Locate the cell with the specified text and output its (x, y) center coordinate. 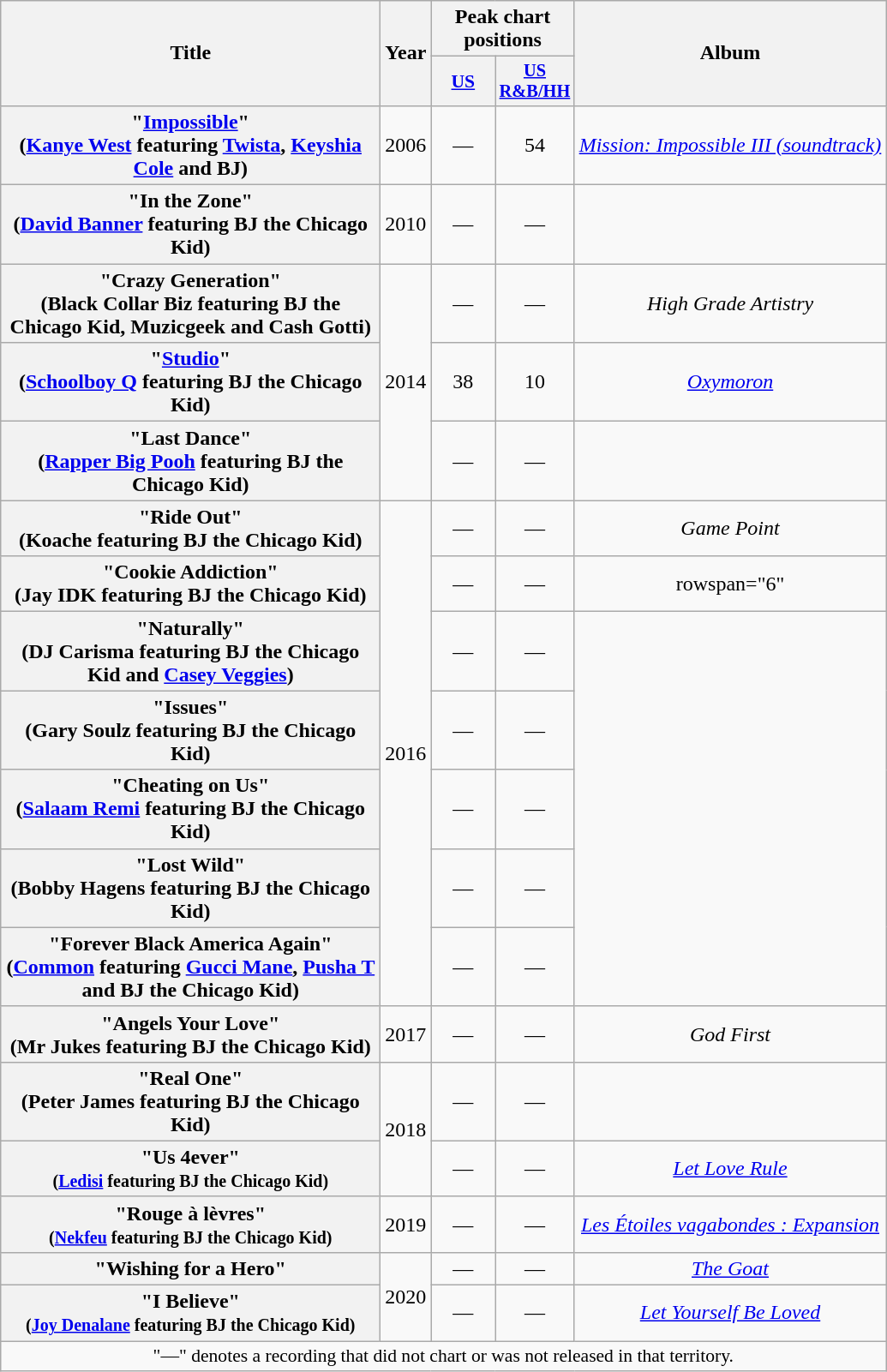
"—" denotes a recording that did not chart or was not released in that territory. (444, 1357)
2019 (406, 1224)
"Lost Wild"(Bobby Hagens featuring BJ the Chicago Kid) (190, 888)
The Goat (730, 1268)
2016 (406, 753)
"Impossible"(Kanye West featuring Twista, Keyshia Cole and BJ) (190, 145)
Album (730, 53)
38 (463, 382)
USR&B/HH (535, 81)
"Issues"(Gary Soulz featuring BJ the Chicago Kid) (190, 730)
God First (730, 1033)
"Ride Out"(Koache featuring BJ the Chicago Kid) (190, 528)
2020 (406, 1296)
Oxymoron (730, 382)
"Forever Black America Again"(Common featuring Gucci Mane, Pusha T and BJ the Chicago Kid) (190, 967)
Game Point (730, 528)
2017 (406, 1033)
2006 (406, 145)
"I Believe" (Joy Denalane featuring BJ the Chicago Kid) (190, 1313)
Title (190, 53)
Year (406, 53)
"Angels Your Love"(Mr Jukes featuring BJ the Chicago Kid) (190, 1033)
Les Étoiles vagabondes : Expansion (730, 1224)
2014 (406, 382)
Let Yourself Be Loved (730, 1313)
"In the Zone"(David Banner featuring BJ the Chicago Kid) (190, 225)
"Wishing for a Hero" (190, 1268)
"Us 4ever" (Ledisi featuring BJ the Chicago Kid) (190, 1169)
Mission: Impossible III (soundtrack) (730, 145)
10 (535, 382)
2010 (406, 225)
"Rouge à lèvres" (Nekfeu featuring BJ the Chicago Kid) (190, 1224)
Let Love Rule (730, 1169)
"Last Dance"(Rapper Big Pooh featuring BJ the Chicago Kid) (190, 461)
"Cheating on Us"(Salaam Remi featuring BJ the Chicago Kid) (190, 809)
"Crazy Generation"(Black Collar Biz featuring BJ the Chicago Kid, Muzicgeek and Cash Gotti) (190, 303)
Peak chart positions (502, 29)
"Real One"(Peter James featuring BJ the Chicago Kid) (190, 1101)
"Cookie Addiction"(Jay IDK featuring BJ the Chicago Kid) (190, 584)
rowspan="6" (730, 584)
US (463, 81)
"Naturally"(DJ Carisma featuring BJ the Chicago Kid and Casey Veggies) (190, 651)
2018 (406, 1129)
54 (535, 145)
High Grade Artistry (730, 303)
"Studio"(Schoolboy Q featuring BJ the Chicago Kid) (190, 382)
